Locate the cell with the specified text and output its [X, Y] center coordinate. 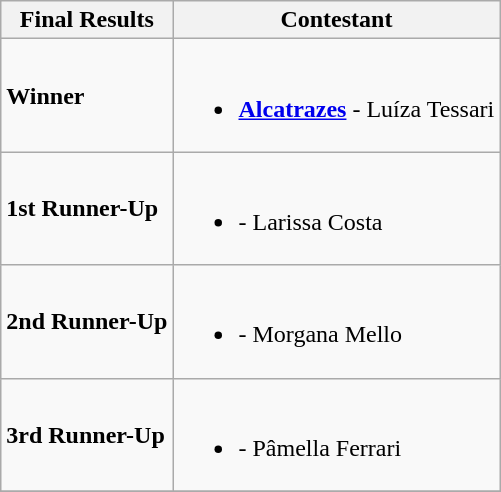
1st Runner-Up [87, 208]
- Morgana Mello [336, 322]
Winner [87, 96]
Alcatrazes - Luíza Tessari [336, 96]
- Larissa Costa [336, 208]
Final Results [87, 20]
Contestant [336, 20]
- Pâmella Ferrari [336, 434]
3rd Runner-Up [87, 434]
2nd Runner-Up [87, 322]
